Locate the cell with the specified text and output its (x, y) center coordinate. 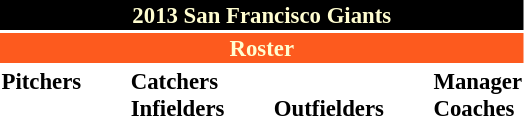
Roster (262, 48)
2013 San Francisco Giants (262, 15)
